Return the [x, y] coordinate for the center point of the cell that contains the specified text.  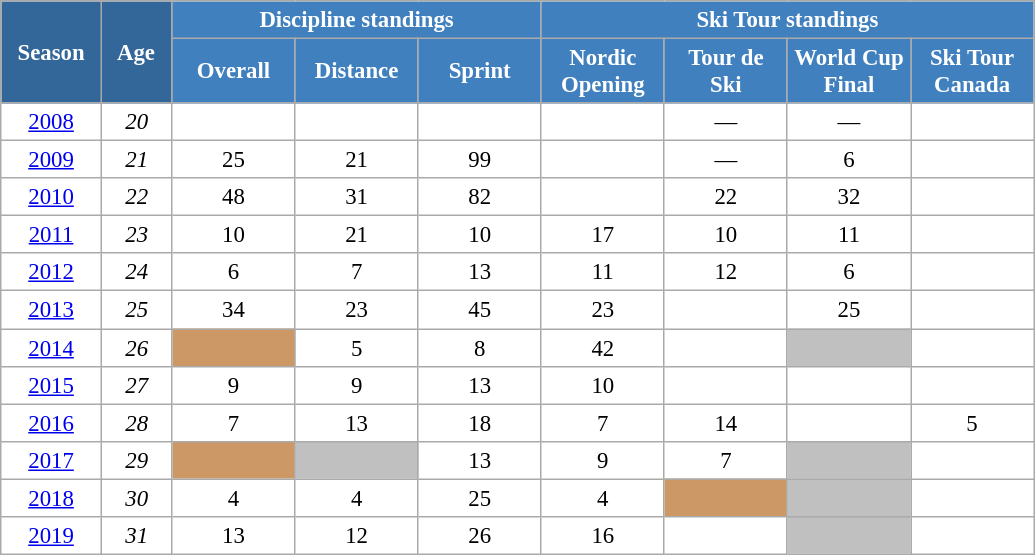
2009 [52, 160]
Tour deSki [726, 72]
28 [136, 423]
99 [480, 160]
8 [480, 348]
29 [136, 460]
2018 [52, 498]
NordicOpening [602, 72]
34 [234, 310]
14 [726, 423]
Ski Tour standings [787, 20]
2019 [52, 536]
Overall [234, 72]
2008 [52, 122]
Ski TourCanada [972, 72]
World CupFinal [848, 72]
45 [480, 310]
18 [480, 423]
24 [136, 273]
2017 [52, 460]
2015 [52, 385]
27 [136, 385]
Distance [356, 72]
48 [234, 197]
Discipline standings [356, 20]
16 [602, 536]
2012 [52, 273]
82 [480, 197]
42 [602, 348]
Sprint [480, 72]
2011 [52, 235]
2014 [52, 348]
17 [602, 235]
Season [52, 52]
Age [136, 52]
2016 [52, 423]
2013 [52, 310]
20 [136, 122]
2010 [52, 197]
32 [848, 197]
30 [136, 498]
